Return (x, y) of the center of cell containing provided text 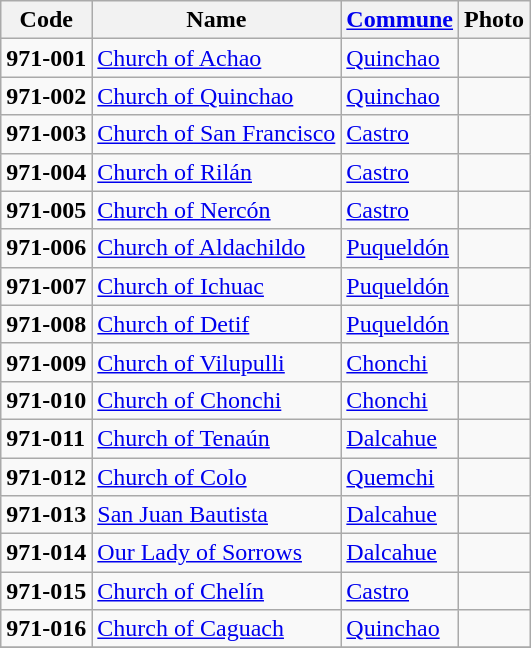
Church of Tenaún (216, 438)
Our Lady of Sorrows (216, 553)
971-010 (46, 400)
Quemchi (400, 477)
Code (46, 20)
Church of Vilupulli (216, 362)
971-015 (46, 591)
971-005 (46, 210)
Church of Aldachildo (216, 248)
Church of Caguach (216, 629)
Church of Detif (216, 324)
971-016 (46, 629)
Church of Quinchao (216, 96)
971-001 (46, 58)
971-002 (46, 96)
Church of Chonchi (216, 400)
Church of Chelín (216, 591)
Church of Achao (216, 58)
971-003 (46, 134)
Commune (400, 20)
San Juan Bautista (216, 515)
Church of San Francisco (216, 134)
Photo (494, 20)
971-006 (46, 248)
971-014 (46, 553)
971-008 (46, 324)
Church of Rilán (216, 172)
971-007 (46, 286)
Church of Nercón (216, 210)
971-004 (46, 172)
971-009 (46, 362)
Name (216, 20)
971-011 (46, 438)
Church of Colo (216, 477)
971-012 (46, 477)
971-013 (46, 515)
Church of Ichuac (216, 286)
